Output the [x, y] coordinate of the center of the cell containing the given text.  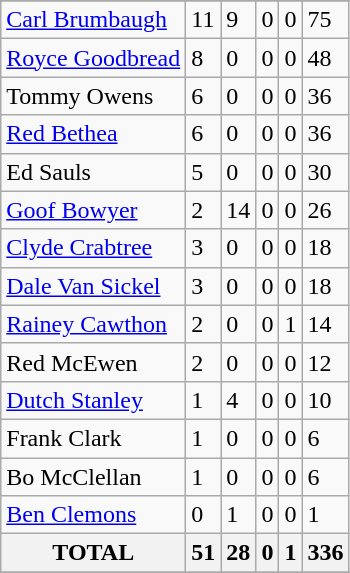
Bo McClellan [94, 477]
5 [204, 172]
Tommy Owens [94, 96]
30 [326, 172]
336 [326, 553]
TOTAL [94, 553]
4 [238, 400]
Clyde Crabtree [94, 248]
Dale Van Sickel [94, 286]
Rainey Cawthon [94, 324]
12 [326, 362]
Goof Bowyer [94, 210]
48 [326, 58]
28 [238, 553]
Frank Clark [94, 438]
Carl Brumbaugh [94, 20]
Ben Clemons [94, 515]
Red McEwen [94, 362]
9 [238, 20]
Ed Sauls [94, 172]
26 [326, 210]
Dutch Stanley [94, 400]
51 [204, 553]
8 [204, 58]
11 [204, 20]
Royce Goodbread [94, 58]
75 [326, 20]
10 [326, 400]
Red Bethea [94, 134]
